Determine the (x, y) coordinate at the center of the cell enclosing the given text.  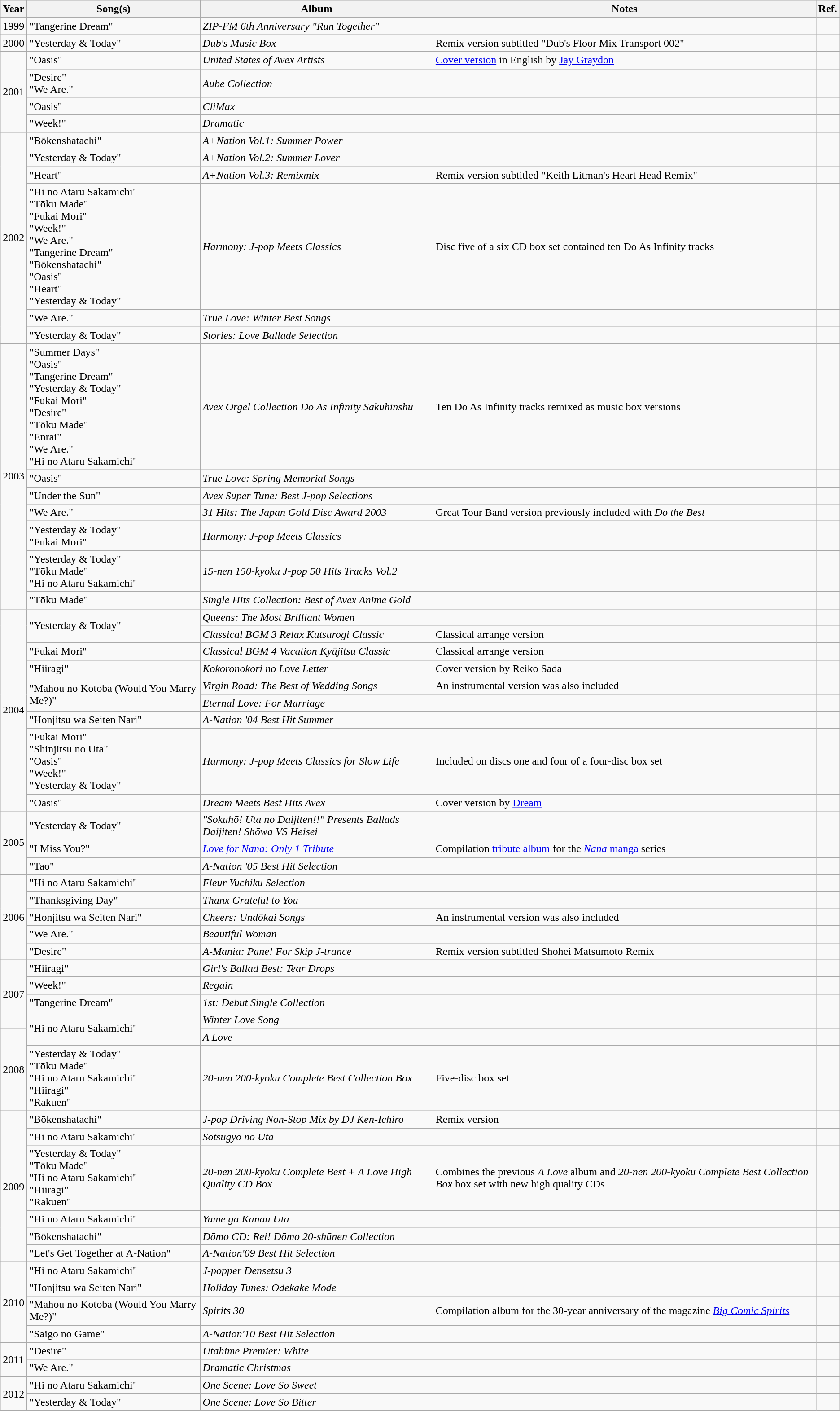
True Love: Spring Memorial Songs (317, 479)
31 Hits: The Japan Gold Disc Award 2003 (317, 513)
A+Nation Vol.3: Remixmix (317, 175)
Sotsugyō no Uta (317, 1136)
2010 (13, 1302)
Stories: Love Ballade Selection (317, 335)
ZIP-FM 6th Anniversary "Run Together" (317, 26)
20-nen 200-kyoku Complete Best Collection Box (317, 1078)
Kokoronokori no Love Letter (317, 668)
Regain (317, 985)
2007 (13, 994)
Spirits 30 (317, 1311)
"Saigo no Game" (114, 1334)
Girl's Ballad Best: Tear Drops (317, 968)
True Love: Winter Best Songs (317, 318)
"I Miss You?" (114, 849)
Aube Collection (317, 84)
15-nen 150-kyoku J-pop 50 Hits Tracks Vol.2 (317, 571)
Yume ga Kanau Uta (317, 1219)
Queens: The Most Brilliant Women (317, 617)
CliMax (317, 106)
Remix version (625, 1119)
2003 (13, 476)
Compilation album for the 30-year anniversary of the magazine Big Comic Spirits (625, 1311)
A-Nation '05 Best Hit Selection (317, 866)
Thanx Grateful to You (317, 900)
Cheers: Undōkai Songs (317, 917)
One Scene: Love So Bitter (317, 1402)
Album (317, 9)
A-Nation'09 Best Hit Selection (317, 1253)
"Hi no Ataru Sakamichi""Tōku Made""Fukai Mori""Week!""We Are.""Tangerine Dream""Bōkenshatachi""Oasis""Heart""Yesterday & Today" (114, 246)
J-popper Densetsu 3 (317, 1270)
Holiday Tunes: Odekake Mode (317, 1288)
2000 (13, 43)
Dōmo CD: Rei! Dōmo 20-shūnen Collection (317, 1236)
Ref. (827, 9)
Classical BGM 4 Vacation Kyūjitsu Classic (317, 651)
"Tōku Made" (114, 600)
A-Nation'10 Best Hit Selection (317, 1334)
1st: Debut Single Collection (317, 1002)
Combines the previous A Love album and 20-nen 200-kyoku Complete Best Collection Box box set with new high quality CDs (625, 1178)
United States of Avex Artists (317, 60)
Cover version by Dream (625, 802)
A+Nation Vol.2: Summer Lover (317, 158)
J-pop Driving Non-Stop Mix by DJ Ken-Ichiro (317, 1119)
A-Mania: Pane! For Skip J-trance (317, 951)
Remix version subtitled Shohei Matsumoto Remix (625, 951)
Compilation tribute album for the Nana manga series (625, 849)
Harmony: J-pop Meets Classics for Slow Life (317, 761)
2002 (13, 238)
20-nen 200-kyoku Complete Best + A Love High Quality CD Box (317, 1178)
Cover version in English by Jay Graydon (625, 60)
Dub's Music Box (317, 43)
2008 (13, 1069)
Utahime Premier: White (317, 1351)
2011 (13, 1359)
Dramatic Christmas (317, 1368)
Song(s) (114, 9)
"Fukai Mori""Shinjitsu no Uta""Oasis""Week!""Yesterday & Today" (114, 761)
Remix version subtitled "Keith Litman's Heart Head Remix" (625, 175)
Dream Meets Best Hits Avex (317, 802)
Beautiful Woman (317, 934)
Notes (625, 9)
Dramatic (317, 123)
2009 (13, 1186)
"Yesterday & Today""Tōku Made""Hi no Ataru Sakamichi" (114, 571)
Eternal Love: For Marriage (317, 703)
Year (13, 9)
Five-disc box set (625, 1078)
Fleur Yuchiku Selection (317, 883)
"Yesterday & Today""Fukai Mori" (114, 536)
A+Nation Vol.1: Summer Power (317, 141)
Included on discs one and four of a four-disc box set (625, 761)
"Heart" (114, 175)
Disc five of a six CD box set contained ten Do As Infinity tracks (625, 246)
Virgin Road: The Best of Wedding Songs (317, 686)
Ten Do As Infinity tracks remixed as music box versions (625, 407)
"Desire""We Are." (114, 84)
2005 (13, 843)
"Under the Sun" (114, 496)
"Sokuhō! Uta no Daijiten!!" Presents Ballads Daijiten! Shōwa VS Heisei (317, 826)
1999 (13, 26)
Love for Nana: Only 1 Tribute (317, 849)
One Scene: Love So Sweet (317, 1385)
2004 (13, 710)
Great Tour Band version previously included with Do the Best (625, 513)
Remix version subtitled "Dub's Floor Mix Transport 002" (625, 43)
Winter Love Song (317, 1020)
"Thanksgiving Day" (114, 900)
"Tao" (114, 866)
Avex Orgel Collection Do As Infinity Sakuhinshū (317, 407)
Single Hits Collection: Best of Avex Anime Gold (317, 600)
Avex Super Tune: Best J-pop Selections (317, 496)
Classical BGM 3 Relax Kutsurogi Classic (317, 634)
A-Nation '04 Best Hit Summer (317, 720)
2006 (13, 917)
A Love (317, 1037)
"Summer Days""Oasis""Tangerine Dream""Yesterday & Today""Fukai Mori""Desire""Tōku Made""Enrai""We Are.""Hi no Ataru Sakamichi" (114, 407)
Cover version by Reiko Sada (625, 668)
"Fukai Mori" (114, 651)
2012 (13, 1393)
"Let's Get Together at A-Nation" (114, 1253)
2001 (13, 92)
